Output the [x, y] coordinate of the center of the cell containing the given text.  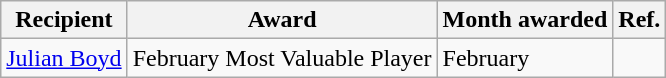
Julian Boyd [64, 58]
Ref. [640, 20]
February [525, 58]
February Most Valuable Player [282, 58]
Month awarded [525, 20]
Recipient [64, 20]
Award [282, 20]
